Return the (X, Y) coordinate for the center point of the cell that contains the specified text.  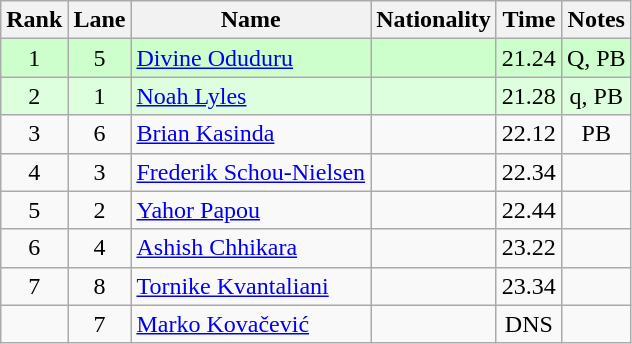
22.44 (528, 210)
8 (100, 286)
22.12 (528, 134)
Time (528, 20)
Lane (100, 20)
23.34 (528, 286)
21.28 (528, 96)
23.22 (528, 248)
Frederik Schou-Nielsen (251, 172)
Yahor Papou (251, 210)
22.34 (528, 172)
q, PB (596, 96)
Nationality (434, 20)
21.24 (528, 58)
DNS (528, 324)
Name (251, 20)
Q, PB (596, 58)
Brian Kasinda (251, 134)
Ashish Chhikara (251, 248)
Tornike Kvantaliani (251, 286)
Noah Lyles (251, 96)
PB (596, 134)
Rank (34, 20)
Notes (596, 20)
Marko Kovačević (251, 324)
Divine Oduduru (251, 58)
